Pinpoint the cell where the given text exists, returning its [X, Y] midpoint coordinate. 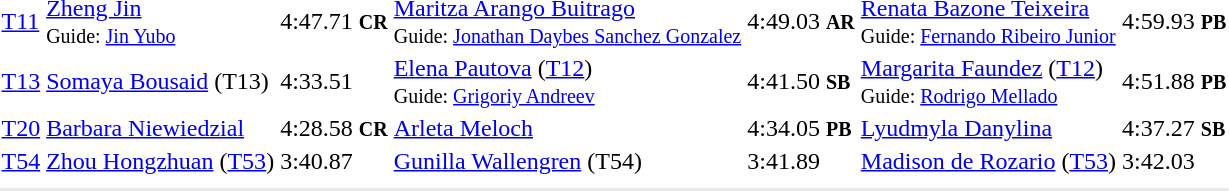
Madison de Rozario (T53) [988, 161]
4:37.27 SB [1174, 128]
3:42.03 [1174, 161]
4:51.88 PB [1174, 82]
Elena Pautova (T12)Guide: Grigoriy Andreev [568, 82]
Zhou Hongzhuan (T53) [160, 161]
3:41.89 [802, 161]
Arleta Meloch [568, 128]
Somaya Bousaid (T13) [160, 82]
4:34.05 PB [802, 128]
T54 [21, 161]
Lyudmyla Danylina [988, 128]
T13 [21, 82]
4:28.58 CR [334, 128]
4:33.51 [334, 82]
Barbara Niewiedzial [160, 128]
3:40.87 [334, 161]
4:41.50 SB [802, 82]
T20 [21, 128]
Gunilla Wallengren (T54) [568, 161]
Margarita Faundez (T12)Guide: Rodrigo Mellado [988, 82]
